Provide the [x, y] coordinate of the cell's center where the given text is located.  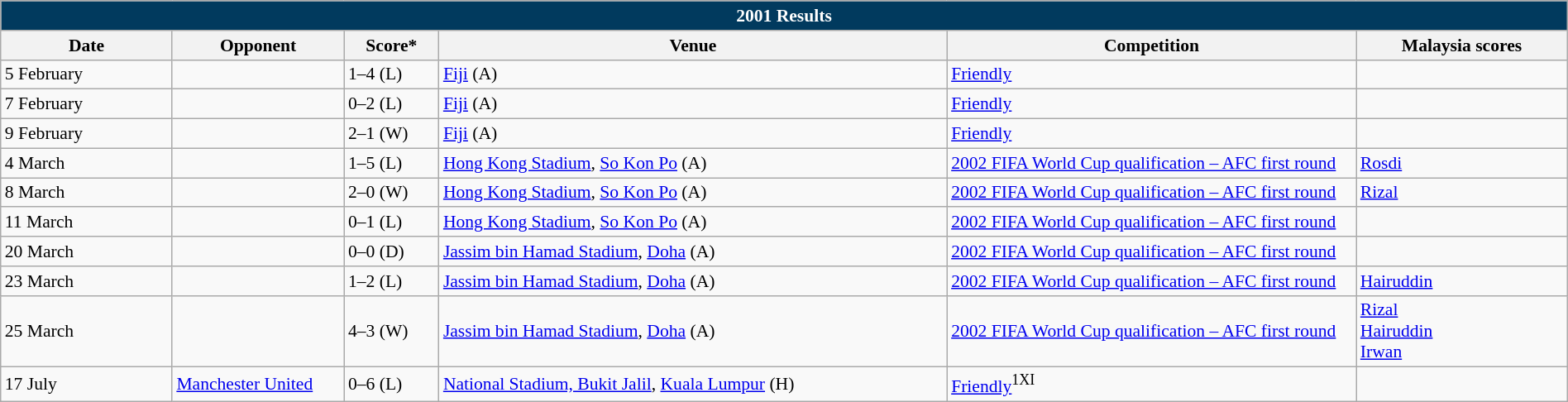
Competition [1151, 45]
Rizal [1462, 193]
Malaysia scores [1462, 45]
1–4 (L) [392, 74]
1–5 (L) [392, 163]
25 March [87, 331]
5 February [87, 74]
National Stadium, Bukit Jalil, Kuala Lumpur (H) [693, 384]
Manchester United [258, 384]
Rizal Hairuddin Irwan [1462, 331]
4–3 (W) [392, 331]
4 March [87, 163]
Hairuddin [1462, 281]
9 February [87, 134]
Venue [693, 45]
0–2 (L) [392, 104]
7 February [87, 104]
11 March [87, 223]
2–1 (W) [392, 134]
Rosdi [1462, 163]
0–0 (D) [392, 251]
Date [87, 45]
Friendly1XI [1151, 384]
23 March [87, 281]
0–1 (L) [392, 223]
Score* [392, 45]
0–6 (L) [392, 384]
2001 Results [784, 16]
2–0 (W) [392, 193]
20 March [87, 251]
1–2 (L) [392, 281]
Opponent [258, 45]
17 July [87, 384]
8 March [87, 193]
